Output the (x, y) coordinate of the center of the cell containing the given text.  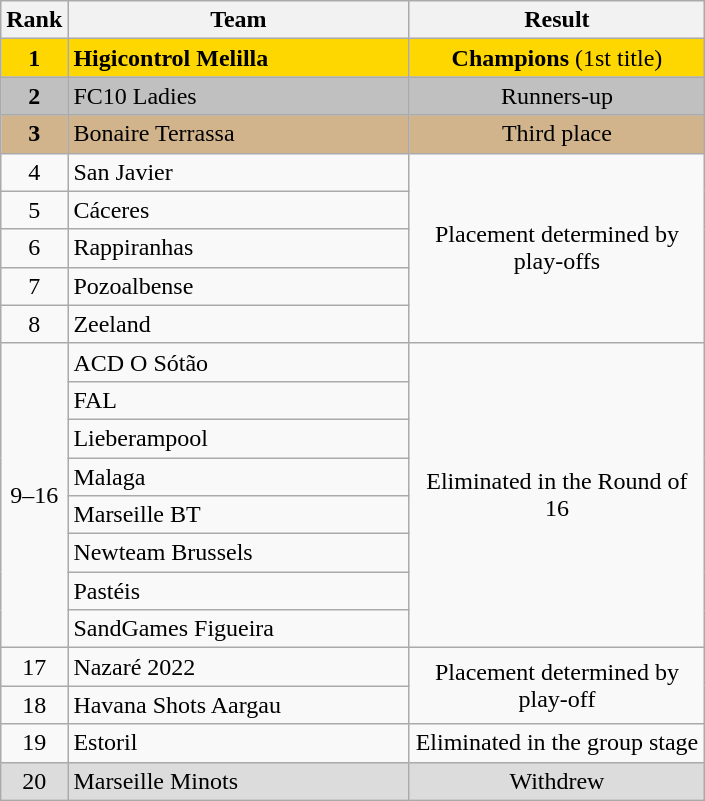
Pastéis (238, 591)
3 (34, 134)
Eliminated in the group stage (557, 743)
Placement determined by play-offs (557, 248)
Malaga (238, 477)
18 (34, 705)
Rappiranhas (238, 248)
Marseille BT (238, 515)
SandGames Figueira (238, 629)
Runners-up (557, 96)
19 (34, 743)
Placement determined by play-off (557, 686)
2 (34, 96)
Higicontrol Melilla (238, 58)
Withdrew (557, 781)
Pozoalbense (238, 286)
Havana Shots Aargau (238, 705)
San Javier (238, 172)
1 (34, 58)
4 (34, 172)
FC10 Ladies (238, 96)
Third place (557, 134)
FAL (238, 400)
8 (34, 324)
Nazaré 2022 (238, 667)
Bonaire Terrassa (238, 134)
5 (34, 210)
Zeeland (238, 324)
Eliminated in the Round of 16 (557, 495)
Cáceres (238, 210)
7 (34, 286)
ACD O Sótão (238, 362)
6 (34, 248)
Champions (1st title) (557, 58)
20 (34, 781)
Team (238, 20)
Rank (34, 20)
Estoril (238, 743)
Newteam Brussels (238, 553)
9–16 (34, 495)
Lieberampool (238, 438)
17 (34, 667)
Marseille Minots (238, 781)
Result (557, 20)
